Scan for the cell matching the given text and deliver its (x, y) coordinate at center. 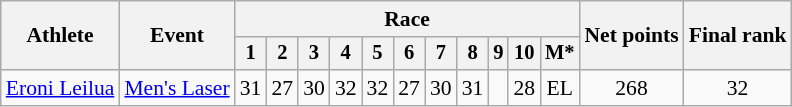
Men's Laser (176, 88)
M* (560, 54)
8 (473, 54)
Event (176, 36)
28 (524, 88)
Final rank (738, 36)
Eroni Leilua (60, 88)
Net points (631, 36)
7 (441, 54)
268 (631, 88)
1 (251, 54)
EL (560, 88)
9 (498, 54)
3 (314, 54)
4 (346, 54)
10 (524, 54)
2 (282, 54)
Athlete (60, 36)
Race (408, 19)
5 (378, 54)
6 (409, 54)
